Output the (x, y) coordinate of the center of the cell containing the given text.  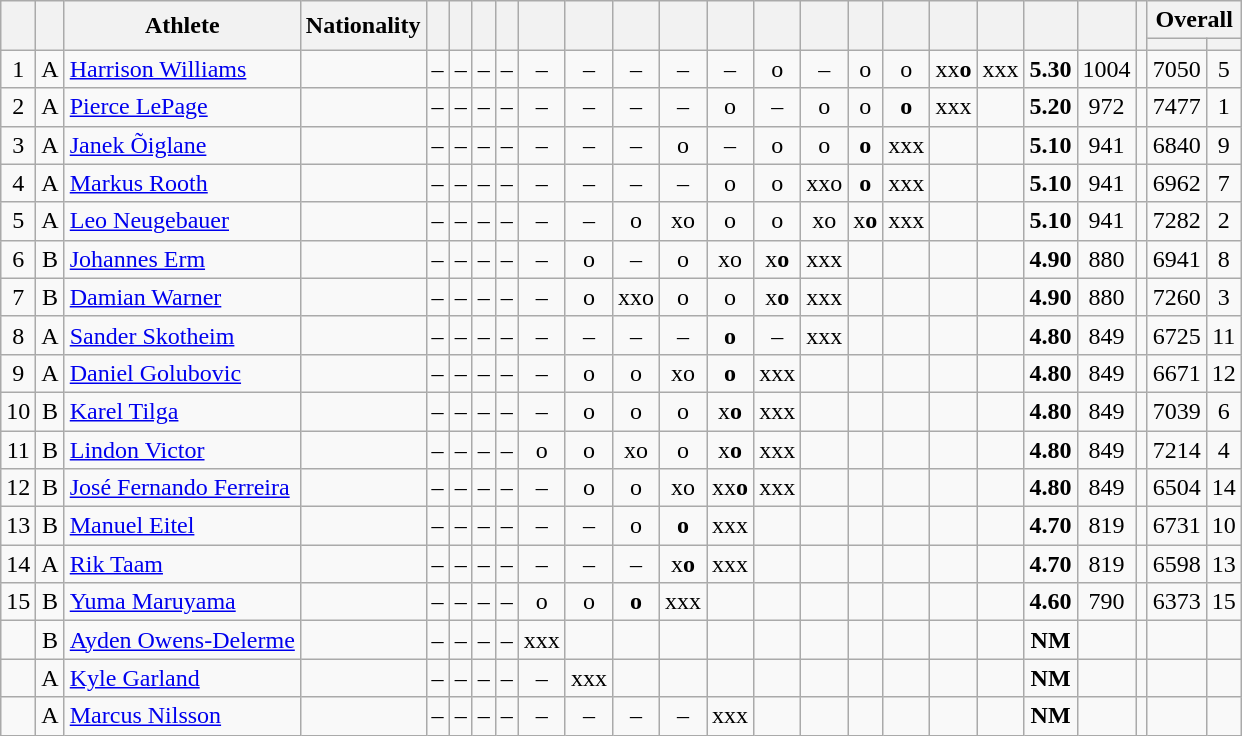
Harrison Williams (182, 69)
6725 (1176, 335)
7260 (1176, 297)
7282 (1176, 221)
Athlete (182, 26)
Yuma Maruyama (182, 602)
7050 (1176, 69)
7039 (1176, 411)
Kyle Garland (182, 678)
Janek Õiglane (182, 145)
1004 (1106, 69)
Rik Taam (182, 564)
Nationality (363, 26)
6962 (1176, 183)
Overall (1194, 20)
Damian Warner (182, 297)
Manuel Eitel (182, 526)
5.20 (1050, 107)
Karel Tilga (182, 411)
7214 (1176, 449)
5.30 (1050, 69)
Ayden Owens-Delerme (182, 640)
Sander Skotheim (182, 335)
790 (1106, 602)
6941 (1176, 259)
972 (1106, 107)
6840 (1176, 145)
Leo Neugebauer (182, 221)
Johannes Erm (182, 259)
6373 (1176, 602)
7477 (1176, 107)
6598 (1176, 564)
Markus Rooth (182, 183)
6504 (1176, 488)
José Fernando Ferreira (182, 488)
6731 (1176, 526)
Pierce LePage (182, 107)
4.60 (1050, 602)
Daniel Golubovic (182, 373)
6671 (1176, 373)
Lindon Victor (182, 449)
Marcus Nilsson (182, 716)
